Determine the [X, Y] coordinate at the center of the cell enclosing the given text.  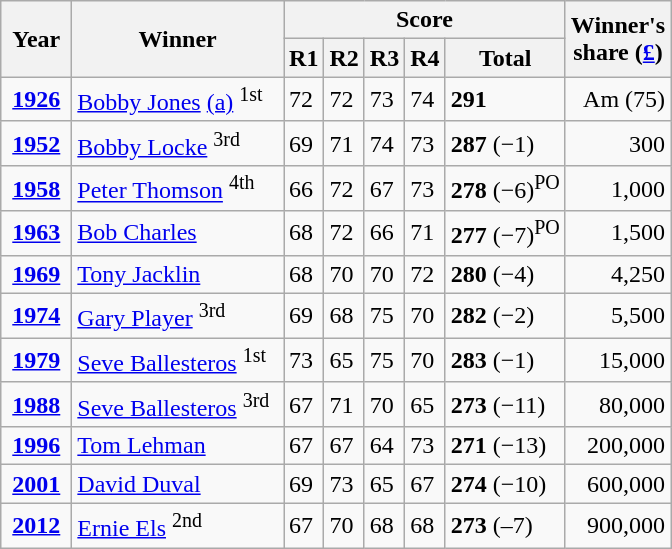
1996 [36, 446]
80,000 [618, 404]
Year [36, 39]
5,500 [618, 316]
274 (−10) [505, 484]
Seve Ballesteros 1st [178, 360]
R2 [344, 58]
Winner'sshare (£) [618, 39]
Bobby Locke 3rd [178, 144]
283 (−1) [505, 360]
Tony Jacklin [178, 274]
2012 [36, 526]
900,000 [618, 526]
Peter Thomson 4th [178, 188]
600,000 [618, 484]
271 (−13) [505, 446]
15,000 [618, 360]
1926 [36, 100]
277 (−7)PO [505, 234]
R1 [304, 58]
Gary Player 3rd [178, 316]
273 (–7) [505, 526]
Bobby Jones (a) 1st [178, 100]
1958 [36, 188]
R3 [384, 58]
David Duval [178, 484]
300 [618, 144]
287 (−1) [505, 144]
278 (−6)PO [505, 188]
4,250 [618, 274]
282 (−2) [505, 316]
R4 [425, 58]
200,000 [618, 446]
273 (−11) [505, 404]
Am (75) [618, 100]
1979 [36, 360]
1969 [36, 274]
Score [425, 20]
Seve Ballesteros 3rd [178, 404]
2001 [36, 484]
Winner [178, 39]
Ernie Els 2nd [178, 526]
Bob Charles [178, 234]
1,000 [618, 188]
1,500 [618, 234]
Tom Lehman [178, 446]
1963 [36, 234]
64 [384, 446]
1952 [36, 144]
1988 [36, 404]
Total [505, 58]
291 [505, 100]
280 (−4) [505, 274]
1974 [36, 316]
